Search for the cell housing the specified text and yield its [x, y] center coordinate. 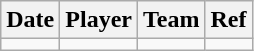
Ref [228, 20]
Team [171, 20]
Player [99, 20]
Date [30, 20]
